Identify which cell holds the provided text, then report its (X, Y) central coordinate. 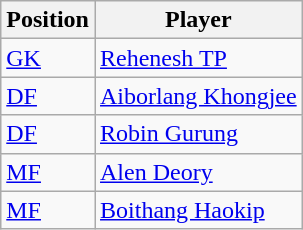
Player (198, 20)
Robin Gurung (198, 134)
Alen Deory (198, 172)
GK (48, 58)
Rehenesh TP (198, 58)
Boithang Haokip (198, 210)
Position (48, 20)
Aiborlang Khongjee (198, 96)
